For the text-containing cell, return its midpoint in (x, y) coordinate format. 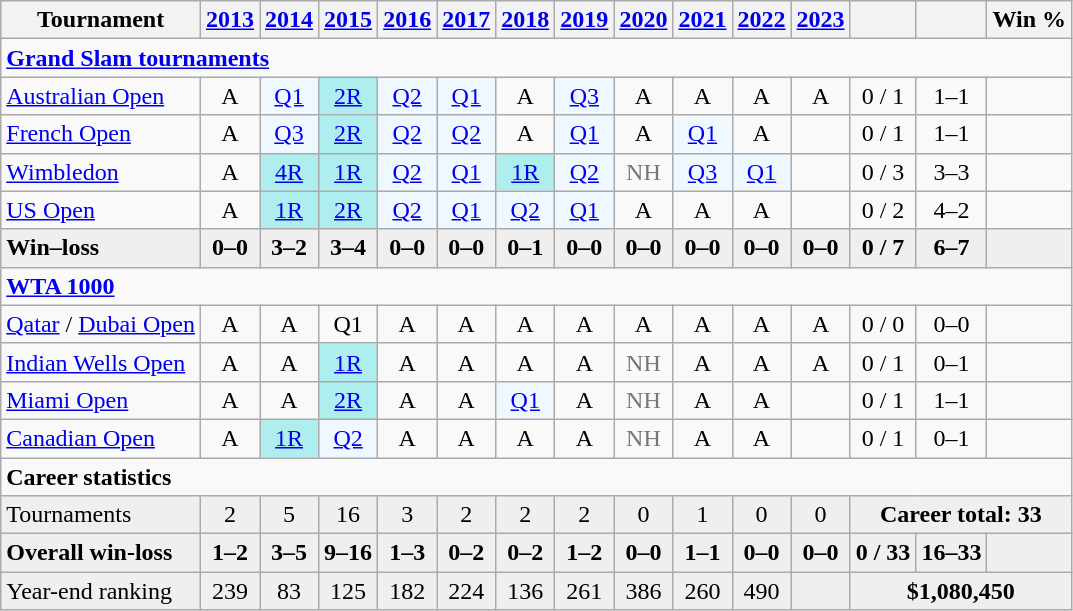
136 (526, 591)
US Open (101, 210)
386 (644, 591)
0 / 3 (883, 172)
83 (290, 591)
2017 (466, 20)
260 (702, 591)
Australian Open (101, 96)
$1,080,450 (960, 591)
Win % (1030, 20)
2013 (230, 20)
3–3 (952, 172)
3–4 (348, 248)
Tournaments (101, 515)
16–33 (952, 553)
0 / 2 (883, 210)
0 / 33 (883, 553)
4R (290, 172)
4–2 (952, 210)
1 (702, 515)
3 (408, 515)
Canadian Open (101, 438)
0 / 7 (883, 248)
Tournament (101, 20)
3–2 (290, 248)
2020 (644, 20)
490 (762, 591)
9–16 (348, 553)
261 (584, 591)
3–5 (290, 553)
2016 (408, 20)
Overall win-loss (101, 553)
French Open (101, 134)
Career total: 33 (960, 515)
6–7 (952, 248)
1–3 (408, 553)
Miami Open (101, 400)
Win–loss (101, 248)
Year-end ranking (101, 591)
0 / 0 (883, 324)
2019 (584, 20)
2014 (290, 20)
Qatar / Dubai Open (101, 324)
182 (408, 591)
2021 (702, 20)
239 (230, 591)
2023 (820, 20)
5 (290, 515)
Indian Wells Open (101, 362)
Career statistics (536, 477)
2022 (762, 20)
125 (348, 591)
Grand Slam tournaments (536, 58)
224 (466, 591)
16 (348, 515)
2018 (526, 20)
2015 (348, 20)
WTA 1000 (536, 286)
Wimbledon (101, 172)
